Extract the [x, y] coordinate from the center of the cell holding the provided text.  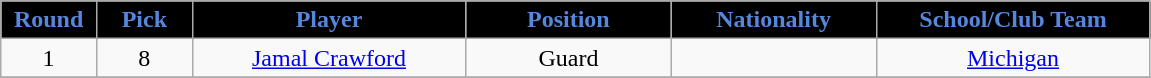
Nationality [774, 20]
School/Club Team [1013, 20]
Player [329, 20]
Pick [144, 20]
Guard [568, 58]
1 [49, 58]
Michigan [1013, 58]
Jamal Crawford [329, 58]
Round [49, 20]
8 [144, 58]
Position [568, 20]
